Return the [x, y] coordinate for the center point of the cell that contains the specified text.  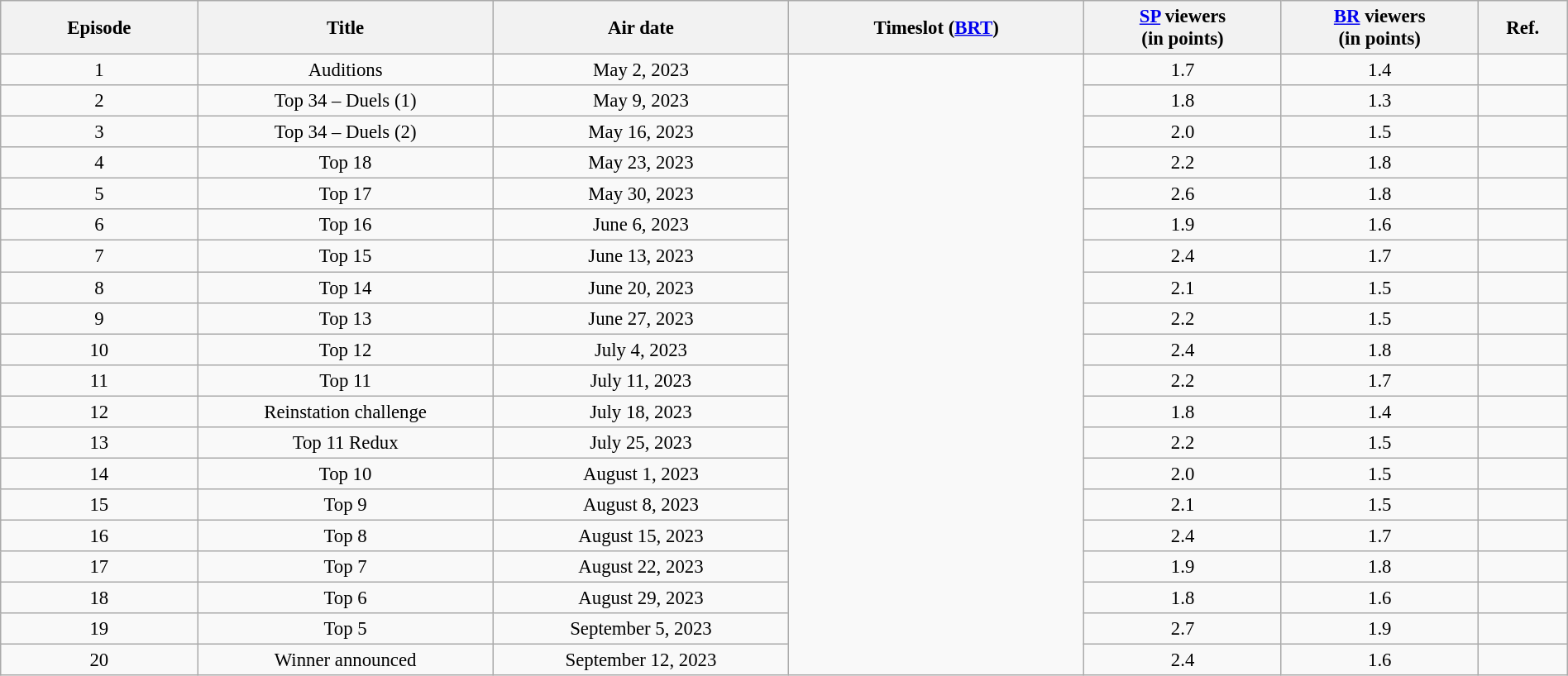
Top 11 [346, 380]
September 5, 2023 [640, 629]
Timeslot (BRT) [936, 28]
Top 14 [346, 288]
Air date [640, 28]
Top 7 [346, 567]
June 13, 2023 [640, 256]
14 [99, 474]
Top 6 [346, 598]
2.7 [1183, 629]
Top 9 [346, 505]
3 [99, 132]
11 [99, 380]
SP viewers(in points) [1183, 28]
Top 34 – Duels (1) [346, 101]
Top 10 [346, 474]
1.3 [1379, 101]
July 18, 2023 [640, 412]
19 [99, 629]
May 16, 2023 [640, 132]
Auditions [346, 70]
May 23, 2023 [640, 163]
7 [99, 256]
August 8, 2023 [640, 505]
15 [99, 505]
Top 13 [346, 318]
September 12, 2023 [640, 660]
June 27, 2023 [640, 318]
Winner announced [346, 660]
Top 11 Redux [346, 443]
July 11, 2023 [640, 380]
May 9, 2023 [640, 101]
Reinstation challenge [346, 412]
Top 17 [346, 194]
Top 12 [346, 350]
May 30, 2023 [640, 194]
June 6, 2023 [640, 226]
August 1, 2023 [640, 474]
Top 5 [346, 629]
8 [99, 288]
BR viewers(in points) [1379, 28]
2 [99, 101]
1 [99, 70]
5 [99, 194]
13 [99, 443]
Top 16 [346, 226]
16 [99, 536]
6 [99, 226]
2.6 [1183, 194]
20 [99, 660]
Top 8 [346, 536]
Title [346, 28]
August 29, 2023 [640, 598]
18 [99, 598]
August 22, 2023 [640, 567]
May 2, 2023 [640, 70]
12 [99, 412]
August 15, 2023 [640, 536]
17 [99, 567]
4 [99, 163]
July 25, 2023 [640, 443]
Top 34 – Duels (2) [346, 132]
Episode [99, 28]
Ref. [1523, 28]
10 [99, 350]
Top 18 [346, 163]
Top 15 [346, 256]
9 [99, 318]
June 20, 2023 [640, 288]
July 4, 2023 [640, 350]
